Search for the cell housing the specified text and yield its [x, y] center coordinate. 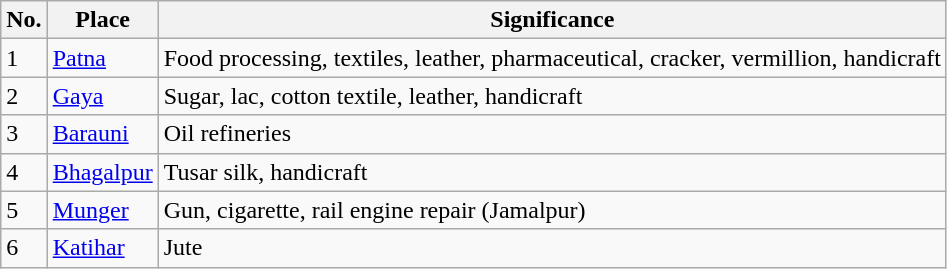
Jute [552, 248]
4 [24, 172]
Bhagalpur [102, 172]
Tusar silk, handicraft [552, 172]
Gaya [102, 96]
No. [24, 20]
Patna [102, 58]
Sugar, lac, cotton textile, leather, handicraft [552, 96]
1 [24, 58]
Katihar [102, 248]
Significance [552, 20]
Munger [102, 210]
2 [24, 96]
3 [24, 134]
Oil refineries [552, 134]
Gun, cigarette, rail engine repair (Jamalpur) [552, 210]
Food processing, textiles, leather, pharmaceutical, cracker, vermillion, handicraft [552, 58]
Barauni [102, 134]
5 [24, 210]
6 [24, 248]
Place [102, 20]
